Find where the given text appears and provide that cell's center as [X, Y] coordinate. 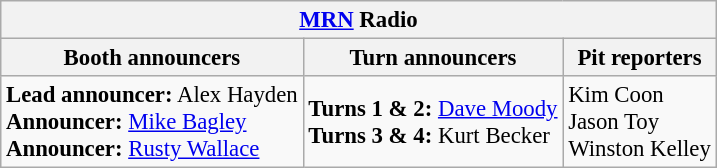
Booth announcers [152, 58]
MRN Radio [358, 20]
Lead announcer: Alex HaydenAnnouncer: Mike BagleyAnnouncer: Rusty Wallace [152, 122]
Turn announcers [433, 58]
Kim CoonJason ToyWinston Kelley [640, 122]
Turns 1 & 2: Dave MoodyTurns 3 & 4: Kurt Becker [433, 122]
Pit reporters [640, 58]
